Scan for the cell matching the given text and deliver its [x, y] coordinate at center. 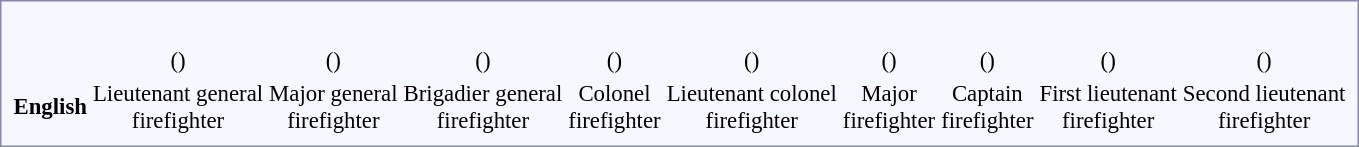
Lieutenant colonel firefighter [752, 106]
First lieutenant firefighter [1108, 106]
Lieutenant general firefighter [178, 106]
Captain firefighter [988, 106]
Brigadier general firefighter [483, 106]
Second lieutenant firefighter [1264, 106]
Colonel firefighter [614, 106]
English [50, 106]
Major general firefighter [334, 106]
Major firefighter [888, 106]
